From the cell containing the given text, extract its center point as [x, y] coordinate. 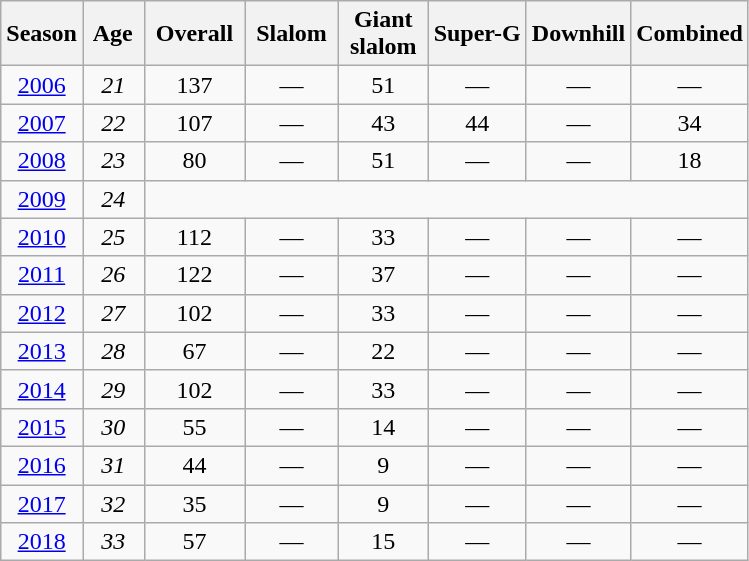
24 [113, 199]
25 [113, 237]
2009 [42, 199]
2012 [42, 313]
2015 [42, 427]
43 [383, 123]
14 [383, 427]
Overall [194, 34]
Combined [690, 34]
31 [113, 465]
2011 [42, 275]
37 [383, 275]
26 [113, 275]
Super-G [477, 34]
112 [194, 237]
107 [194, 123]
34 [690, 123]
32 [113, 503]
18 [690, 161]
21 [113, 85]
2018 [42, 542]
2006 [42, 85]
55 [194, 427]
2008 [42, 161]
27 [113, 313]
29 [113, 389]
137 [194, 85]
23 [113, 161]
80 [194, 161]
Downhill [578, 34]
2017 [42, 503]
122 [194, 275]
Slalom [292, 34]
28 [113, 351]
2016 [42, 465]
15 [383, 542]
2010 [42, 237]
Season [42, 34]
2014 [42, 389]
57 [194, 542]
2013 [42, 351]
30 [113, 427]
Age [113, 34]
67 [194, 351]
2007 [42, 123]
Giant slalom [383, 34]
35 [194, 503]
